Return the [x, y] coordinate for the center point of the cell that contains the specified text.  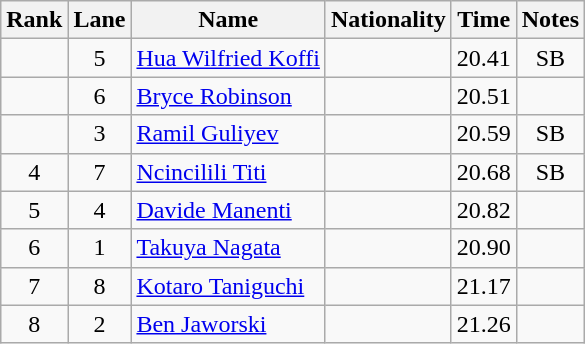
20.82 [484, 210]
Notes [550, 20]
Lane [100, 20]
Ben Jaworski [228, 324]
21.17 [484, 286]
Davide Manenti [228, 210]
3 [100, 134]
Hua Wilfried Koffi [228, 58]
20.68 [484, 172]
Rank [34, 20]
1 [100, 248]
Takuya Nagata [228, 248]
20.59 [484, 134]
Kotaro Taniguchi [228, 286]
Bryce Robinson [228, 96]
21.26 [484, 324]
Nationality [388, 20]
2 [100, 324]
Ramil Guliyev [228, 134]
Time [484, 20]
20.90 [484, 248]
20.51 [484, 96]
Ncincilili Titi [228, 172]
Name [228, 20]
20.41 [484, 58]
